Return the [x, y] coordinate for the center point of the cell that contains the specified text.  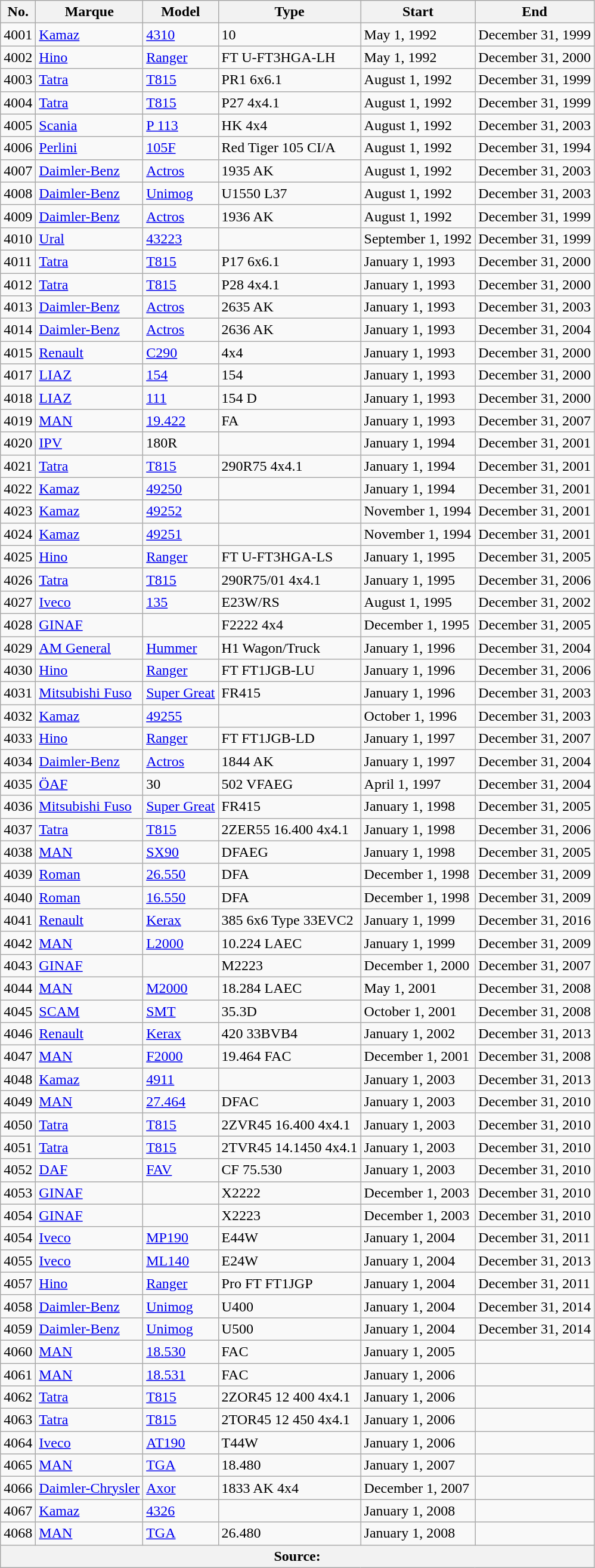
4005 [18, 125]
4065 [18, 1465]
49251 [181, 534]
1936 AK [290, 216]
4012 [18, 285]
4043 [18, 965]
Axor [181, 1488]
P28 4x4.1 [290, 285]
18.284 LAEC [290, 988]
FT FT1JGB-LD [290, 739]
No. [18, 12]
December 31, 2016 [535, 920]
4017 [18, 375]
4013 [18, 307]
2ZER55 16.400 4x4.1 [290, 829]
4310 [181, 35]
FA [290, 421]
4067 [18, 1511]
4052 [18, 1170]
AM General [89, 647]
4062 [18, 1397]
AT190 [181, 1443]
FT U-FT3HGA-LH [290, 57]
DFAC [290, 1102]
ÖAF [89, 784]
4003 [18, 80]
2636 AK [290, 330]
30 [181, 784]
End [535, 12]
U1550 L37 [290, 193]
4007 [18, 171]
19.464 FAC [290, 1057]
154 D [290, 398]
4064 [18, 1443]
43223 [181, 239]
4053 [18, 1193]
E44W [290, 1238]
4004 [18, 103]
26.480 [290, 1533]
HK 4x4 [290, 125]
49252 [181, 511]
4036 [18, 807]
1833 AK 4x4 [290, 1488]
4049 [18, 1102]
4029 [18, 647]
SX90 [181, 852]
4031 [18, 693]
Ural [89, 239]
4063 [18, 1420]
4057 [18, 1283]
December 1, 1995 [418, 625]
H1 Wagon/Truck [290, 647]
4002 [18, 57]
4060 [18, 1351]
18.530 [181, 1351]
CF 75.530 [290, 1170]
September 1, 1992 [418, 239]
26.550 [181, 875]
August 1, 1995 [418, 602]
April 1, 1997 [418, 784]
DFAEG [290, 852]
4035 [18, 784]
4028 [18, 625]
January 1, 2007 [418, 1465]
4x4 [290, 353]
L2000 [181, 943]
4001 [18, 35]
SMT [181, 1011]
4042 [18, 943]
December 1, 2001 [418, 1057]
Model [181, 12]
4023 [18, 511]
4010 [18, 239]
27.464 [181, 1102]
4044 [18, 988]
Type [290, 12]
January 1, 2002 [418, 1034]
49255 [181, 716]
180R [181, 443]
October 1, 1996 [418, 716]
FT FT1JGB-LU [290, 671]
4006 [18, 148]
M2000 [181, 988]
16.550 [181, 897]
X2222 [290, 1193]
4032 [18, 716]
420 33BVB4 [290, 1034]
December 1, 2000 [418, 965]
T44W [290, 1443]
December 31, 1994 [535, 148]
4045 [18, 1011]
Pro FT FT1JGP [290, 1283]
385 6x6 Type 33EVC2 [290, 920]
4047 [18, 1057]
4911 [181, 1079]
F2222 4x4 [290, 625]
4020 [18, 443]
18.531 [181, 1374]
4018 [18, 398]
502 VFAEG [290, 784]
4046 [18, 1034]
1935 AK [290, 171]
4008 [18, 193]
December 31, 2002 [535, 602]
U400 [290, 1306]
FAV [181, 1170]
2635 AK [290, 307]
4040 [18, 897]
2ZOR45 12 400 4x4.1 [290, 1397]
MP190 [181, 1238]
4026 [18, 579]
4037 [18, 829]
May 1, 2001 [418, 988]
105F [181, 148]
4066 [18, 1488]
X2223 [290, 1215]
290R75 4x4.1 [290, 466]
10 [290, 35]
18.480 [290, 1465]
C290 [181, 353]
Marque [89, 12]
2TVR45 14.1450 4x4.1 [290, 1147]
Perlini [89, 148]
49250 [181, 489]
E24W [290, 1261]
4051 [18, 1147]
M2223 [290, 965]
P17 6x6.1 [290, 261]
E23W/RS [290, 602]
4041 [18, 920]
111 [181, 398]
4011 [18, 261]
F2000 [181, 1057]
October 1, 2001 [418, 1011]
4034 [18, 761]
35.3D [290, 1011]
Red Tiger 105 CI/A [290, 148]
Start [418, 12]
4027 [18, 602]
4022 [18, 489]
4014 [18, 330]
4038 [18, 852]
4025 [18, 557]
4021 [18, 466]
4061 [18, 1374]
4055 [18, 1261]
Daimler-Chrysler [89, 1488]
4068 [18, 1533]
4039 [18, 875]
December 1, 2007 [418, 1488]
10.224 LAEC [290, 943]
ML140 [181, 1261]
290R75/01 4x4.1 [290, 579]
DAF [89, 1170]
135 [181, 602]
IPV [89, 443]
1844 AK [290, 761]
2ZVR45 16.400 4x4.1 [290, 1125]
4050 [18, 1125]
4009 [18, 216]
4058 [18, 1306]
4033 [18, 739]
SCAM [89, 1011]
4015 [18, 353]
4059 [18, 1329]
2TOR45 12 450 4x4.1 [290, 1420]
4326 [181, 1511]
U500 [290, 1329]
FT U-FT3HGA-LS [290, 557]
4024 [18, 534]
Scania [89, 125]
4030 [18, 671]
19.422 [181, 421]
4019 [18, 421]
P27 4x4.1 [290, 103]
Hummer [181, 647]
January 1, 2005 [418, 1351]
4048 [18, 1079]
Source: [297, 1556]
P 113 [181, 125]
PR1 6x6.1 [290, 80]
